From the cell containing the given text, extract its center point as [x, y] coordinate. 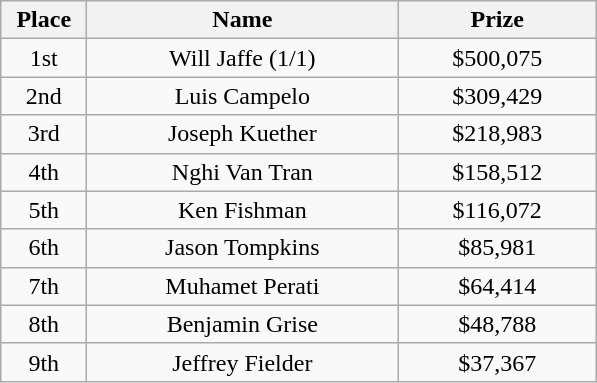
$85,981 [498, 248]
Joseph Kuether [242, 134]
$116,072 [498, 210]
$64,414 [498, 286]
Ken Fishman [242, 210]
$218,983 [498, 134]
8th [44, 324]
6th [44, 248]
Jeffrey Fielder [242, 362]
Place [44, 20]
Name [242, 20]
7th [44, 286]
2nd [44, 96]
4th [44, 172]
Jason Tompkins [242, 248]
3rd [44, 134]
Luis Campelo [242, 96]
$37,367 [498, 362]
Prize [498, 20]
Will Jaffe (1/1) [242, 58]
Benjamin Grise [242, 324]
$309,429 [498, 96]
$158,512 [498, 172]
$500,075 [498, 58]
Muhamet Perati [242, 286]
$48,788 [498, 324]
Nghi Van Tran [242, 172]
9th [44, 362]
5th [44, 210]
1st [44, 58]
